Search for the cell housing the specified text and yield its (x, y) center coordinate. 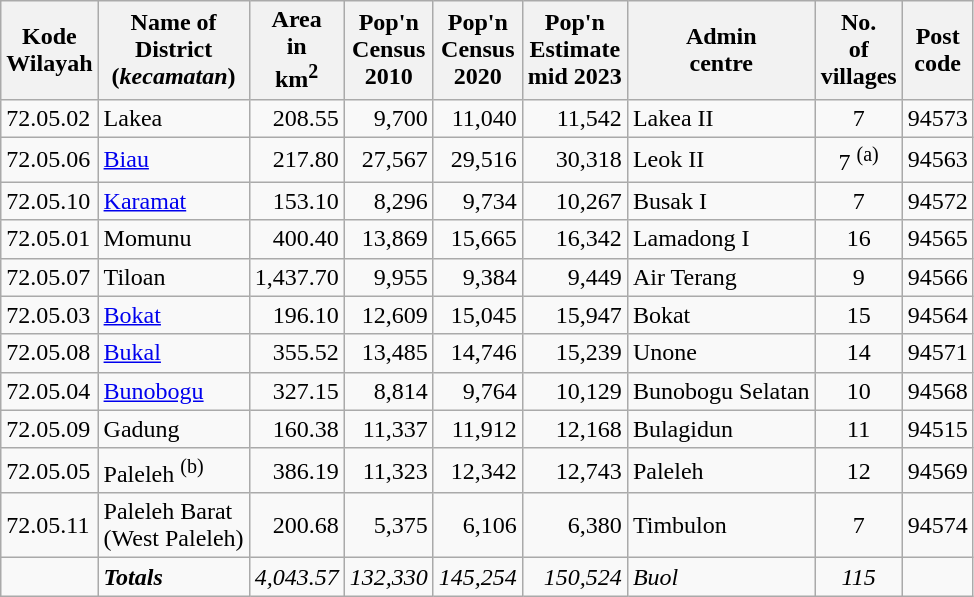
386.19 (296, 470)
Tiloan (174, 277)
Buol (721, 577)
94563 (938, 160)
12,743 (574, 470)
355.52 (296, 353)
15,045 (478, 315)
72.05.09 (50, 429)
Unone (721, 353)
Paleleh Barat (West Paleleh) (174, 526)
11,912 (478, 429)
Paleleh (721, 470)
Busak I (721, 201)
9,700 (388, 118)
Name ofDistrict(kecamatan) (174, 50)
Pop'n Census 2010 (388, 50)
Kode Wilayah (50, 50)
10 (858, 391)
94574 (938, 526)
115 (858, 577)
Admincentre (721, 50)
94565 (938, 239)
11,040 (478, 118)
72.05.07 (50, 277)
Karamat (174, 201)
9,384 (478, 277)
Paleleh (b) (174, 470)
208.55 (296, 118)
No.of villages (858, 50)
94515 (938, 429)
14 (858, 353)
15,947 (574, 315)
Post code (938, 50)
94571 (938, 353)
9,734 (478, 201)
72.05.10 (50, 201)
94566 (938, 277)
14,746 (478, 353)
13,869 (388, 239)
Lakea II (721, 118)
29,516 (478, 160)
12,342 (478, 470)
8,814 (388, 391)
9 (858, 277)
72.05.01 (50, 239)
72.05.04 (50, 391)
Pop'n Estimate mid 2023 (574, 50)
Bulagidun (721, 429)
4,043.57 (296, 577)
Lakea (174, 118)
196.10 (296, 315)
12,609 (388, 315)
9,449 (574, 277)
6,106 (478, 526)
11,542 (574, 118)
6,380 (574, 526)
150,524 (574, 577)
Timbulon (721, 526)
30,318 (574, 160)
94568 (938, 391)
Biau (174, 160)
15,665 (478, 239)
72.05.03 (50, 315)
12 (858, 470)
27,567 (388, 160)
12,168 (574, 429)
Bukal (174, 353)
72.05.02 (50, 118)
132,330 (388, 577)
72.05.05 (50, 470)
15 (858, 315)
Bunobogu Selatan (721, 391)
Area in km2 (296, 50)
9,955 (388, 277)
11 (858, 429)
10,267 (574, 201)
94564 (938, 315)
1,437.70 (296, 277)
94573 (938, 118)
400.40 (296, 239)
217.80 (296, 160)
200.68 (296, 526)
11,323 (388, 470)
Gadung (174, 429)
7 (a) (858, 160)
327.15 (296, 391)
Pop'n Census 2020 (478, 50)
9,764 (478, 391)
13,485 (388, 353)
10,129 (574, 391)
94572 (938, 201)
145,254 (478, 577)
72.05.11 (50, 526)
160.38 (296, 429)
Lamadong I (721, 239)
11,337 (388, 429)
Leok II (721, 160)
72.05.08 (50, 353)
8,296 (388, 201)
Bunobogu (174, 391)
16,342 (574, 239)
15,239 (574, 353)
16 (858, 239)
94569 (938, 470)
153.10 (296, 201)
Totals (174, 577)
72.05.06 (50, 160)
Air Terang (721, 277)
5,375 (388, 526)
Momunu (174, 239)
